Search for the cell housing the specified text and yield its (X, Y) center coordinate. 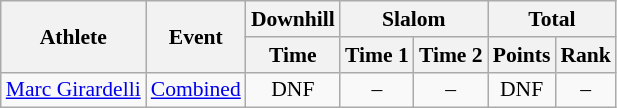
Downhill (293, 19)
Time 1 (377, 55)
Event (196, 36)
Total (552, 19)
Combined (196, 90)
Points (522, 55)
Rank (586, 55)
Time (293, 55)
Marc Girardelli (74, 90)
Time 2 (451, 55)
Slalom (414, 19)
Athlete (74, 36)
